From the cell containing the given text, extract its center point as (X, Y) coordinate. 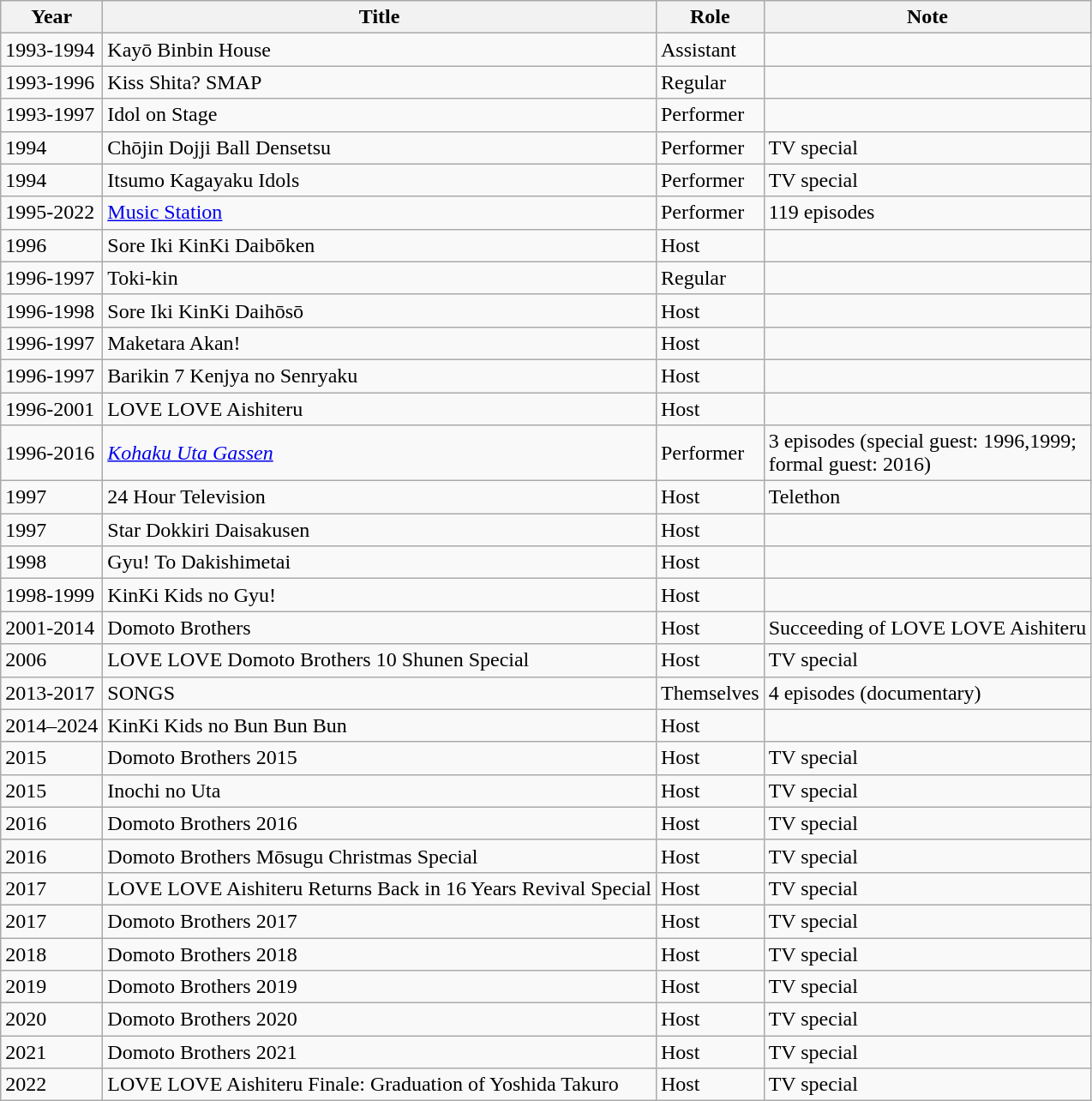
Note (927, 17)
Inochi no Uta (380, 791)
2022 (51, 1085)
Idol on Stage (380, 115)
Star Dokkiri Daisakusen (380, 530)
24 Hour Television (380, 497)
Barikin 7 Kenjya no Senryaku (380, 376)
Domoto Brothers 2019 (380, 987)
Toki-kin (380, 278)
2014–2024 (51, 725)
Domoto Brothers 2020 (380, 1020)
Assistant (710, 50)
1998 (51, 563)
1993-1997 (51, 115)
Year (51, 17)
Title (380, 17)
Kiss Shita? SMAP (380, 82)
Chōjin Dojji Ball Densetsu (380, 147)
Itsumo Kagayaku Idols (380, 180)
2006 (51, 660)
SONGS (380, 693)
1996-2016 (51, 453)
2018 (51, 954)
LOVE LOVE Domoto Brothers 10 Shunen Special (380, 660)
3 episodes (special guest: 1996,1999;formal guest: 2016) (927, 453)
Domoto Brothers Mōsugu Christmas Special (380, 856)
Domoto Brothers 2016 (380, 823)
1996-1998 (51, 310)
Succeeding of LOVE LOVE Aishiteru (927, 628)
1996-2001 (51, 409)
Domoto Brothers (380, 628)
1993-1994 (51, 50)
1998-1999 (51, 595)
Telethon (927, 497)
1996 (51, 245)
Kohaku Uta Gassen (380, 453)
2013-2017 (51, 693)
Music Station (380, 213)
Role (710, 17)
2021 (51, 1052)
1995-2022 (51, 213)
Kayō Binbin House (380, 50)
Gyu! To Dakishimetai (380, 563)
2020 (51, 1020)
Domoto Brothers 2018 (380, 954)
Domoto Brothers 2015 (380, 758)
Domoto Brothers 2017 (380, 921)
Maketara Akan! (380, 343)
Domoto Brothers 2021 (380, 1052)
LOVE LOVE Aishiteru (380, 409)
4 episodes (documentary) (927, 693)
LOVE LOVE Aishiteru Returns Back in 16 Years Revival Special (380, 888)
119 episodes (927, 213)
KinKi Kids no Gyu! (380, 595)
LOVE LOVE Aishiteru Finale: Graduation of Yoshida Takuro (380, 1085)
Themselves (710, 693)
2019 (51, 987)
1993-1996 (51, 82)
KinKi Kids no Bun Bun Bun (380, 725)
2001-2014 (51, 628)
Sore Iki KinKi Daibōken (380, 245)
Sore Iki KinKi Daihōsō (380, 310)
